Find where the given text appears and provide that cell's center as [x, y] coordinate. 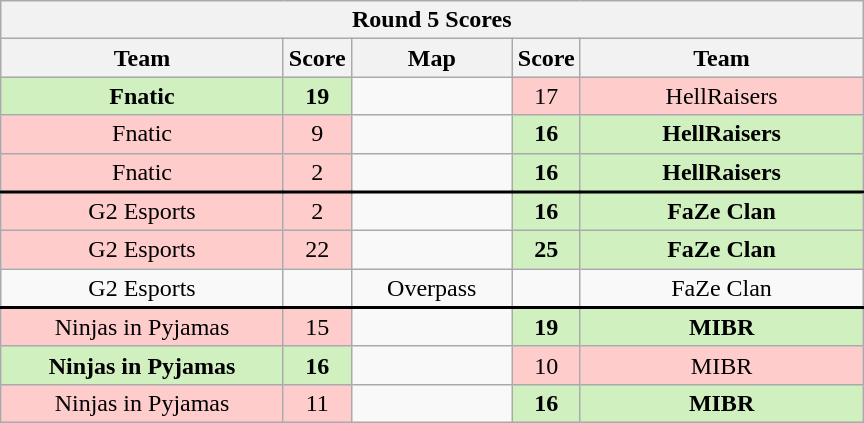
25 [546, 250]
11 [317, 403]
9 [317, 134]
17 [546, 96]
22 [317, 250]
Round 5 Scores [432, 20]
Overpass [432, 288]
Map [432, 58]
10 [546, 365]
15 [317, 328]
